Scan for the cell matching the given text and deliver its [X, Y] coordinate at center. 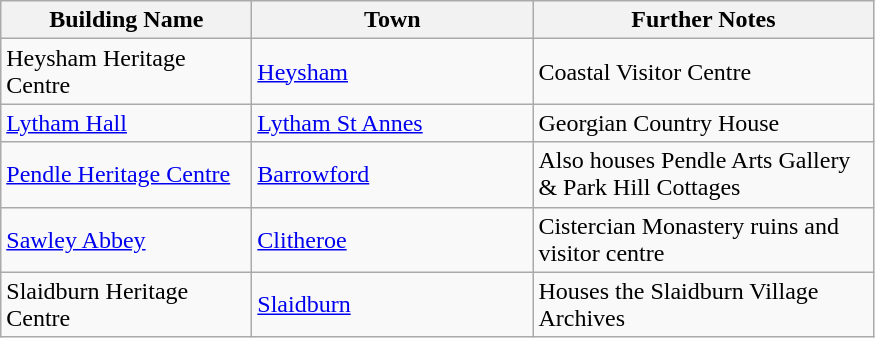
Heysham Heritage Centre [126, 72]
Also houses Pendle Arts Gallery & Park Hill Cottages [704, 174]
Lytham St Annes [392, 123]
Pendle Heritage Centre [126, 174]
Barrowford [392, 174]
Town [392, 20]
Slaidburn [392, 304]
Slaidburn Heritage Centre [126, 304]
Cistercian Monastery ruins and visitor centre [704, 240]
Georgian Country House [704, 123]
Building Name [126, 20]
Houses the Slaidburn Village Archives [704, 304]
Heysham [392, 72]
Lytham Hall [126, 123]
Sawley Abbey [126, 240]
Coastal Visitor Centre [704, 72]
Clitheroe [392, 240]
Further Notes [704, 20]
